Output the (X, Y) coordinate of the center of the cell containing the given text.  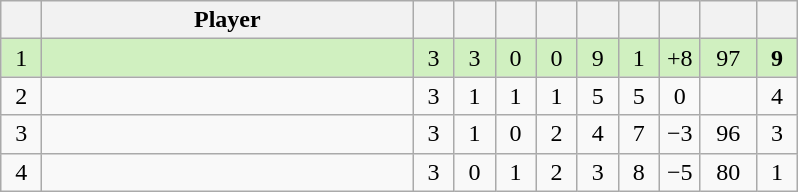
−5 (680, 172)
96 (728, 134)
−3 (680, 134)
7 (638, 134)
97 (728, 58)
+8 (680, 58)
80 (728, 172)
Player (228, 20)
8 (638, 172)
